Extract the [X, Y] coordinate from the center of the cell holding the provided text.  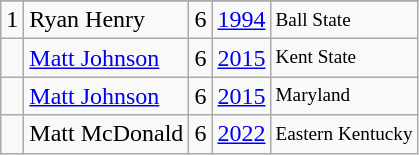
1 [12, 20]
Kent State [344, 58]
2022 [242, 134]
Ball State [344, 20]
Matt McDonald [106, 134]
Ryan Henry [106, 20]
1994 [242, 20]
Eastern Kentucky [344, 134]
Maryland [344, 96]
